Determine the (x, y) coordinate at the center of the cell enclosing the given text.  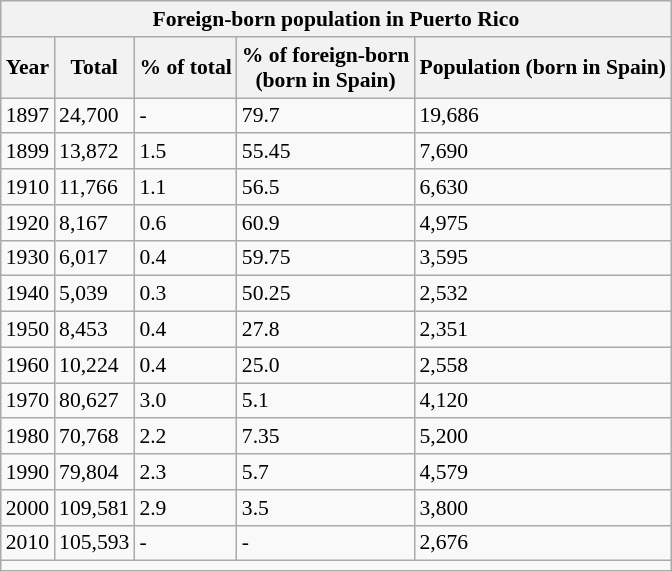
6,630 (542, 187)
5.1 (326, 401)
8,453 (94, 330)
2010 (28, 543)
1990 (28, 472)
55.45 (326, 152)
3,800 (542, 508)
56.5 (326, 187)
5.7 (326, 472)
2,558 (542, 365)
8,167 (94, 223)
4,975 (542, 223)
25.0 (326, 365)
79,804 (94, 472)
2,532 (542, 294)
1940 (28, 294)
24,700 (94, 116)
60.9 (326, 223)
3,595 (542, 258)
2.3 (185, 472)
% of foreign-born(born in Spain) (326, 68)
1920 (28, 223)
2,676 (542, 543)
19,686 (542, 116)
0.6 (185, 223)
Total (94, 68)
6,017 (94, 258)
Population (born in Spain) (542, 68)
2000 (28, 508)
1950 (28, 330)
59.75 (326, 258)
3.5 (326, 508)
27.8 (326, 330)
10,224 (94, 365)
4,579 (542, 472)
1930 (28, 258)
11,766 (94, 187)
1.5 (185, 152)
50.25 (326, 294)
79.7 (326, 116)
70,768 (94, 437)
3.0 (185, 401)
% of total (185, 68)
2.9 (185, 508)
2.2 (185, 437)
105,593 (94, 543)
1960 (28, 365)
2,351 (542, 330)
Foreign-born population in Puerto Rico (336, 19)
5,039 (94, 294)
1897 (28, 116)
7.35 (326, 437)
1899 (28, 152)
1980 (28, 437)
1.1 (185, 187)
109,581 (94, 508)
1970 (28, 401)
5,200 (542, 437)
80,627 (94, 401)
Year (28, 68)
13,872 (94, 152)
0.3 (185, 294)
4,120 (542, 401)
1910 (28, 187)
7,690 (542, 152)
